Extract the (x, y) coordinate from the center of the cell holding the provided text.  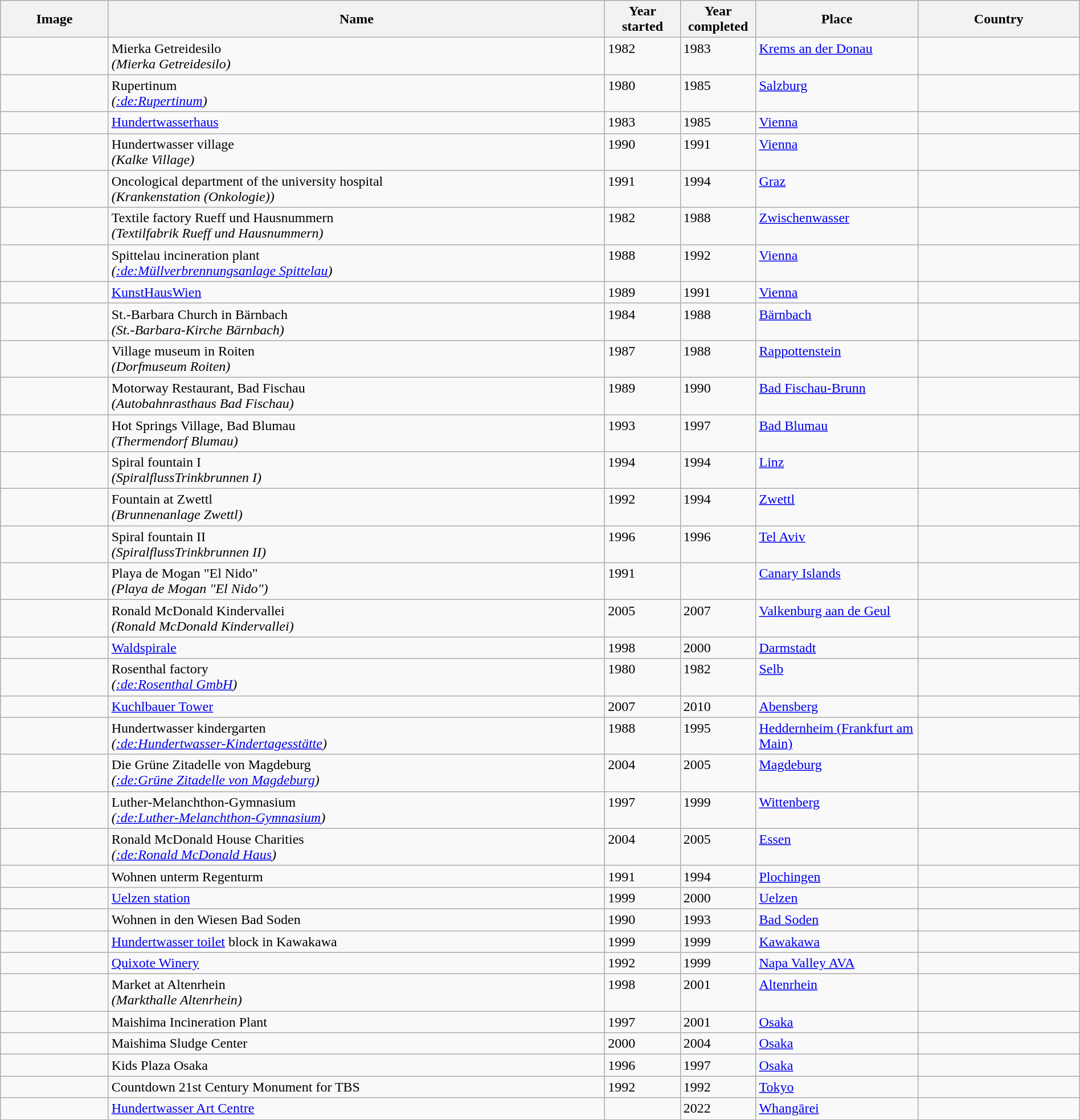
Altenrhein (837, 992)
Die Grüne Zitadelle von Magdeburg (:de:Grüne Zitadelle von Magdeburg) (357, 772)
Year completed (718, 19)
Uelzen (837, 898)
Spittelau incineration plant (:de:Müllverbrennungsanlage Spittelau) (357, 263)
Bad Blumau (837, 433)
Bad Fischau-Brunn (837, 395)
Valkenburg aan de Geul (837, 619)
Zwettl (837, 507)
Ronald McDonald Kindervallei (Ronald McDonald Kindervallei) (357, 619)
Fountain at Zwettl (Brunnenanlage Zwettl) (357, 507)
Wohnen in den Wiesen Bad Soden (357, 919)
Image (55, 19)
Village museum in Roiten (Dorfmuseum Roiten) (357, 359)
KunstHausWien (357, 292)
Essen (837, 847)
Market at Altenrhein (Markthalle Altenrhein) (357, 992)
Bad Soden (837, 919)
Heddernheim (Frankfurt am Main) (837, 736)
Name (357, 19)
Canary Islands (837, 581)
Abensberg (837, 706)
1984 (643, 321)
Krems an der Donau (837, 56)
Selb (837, 677)
Oncological department of the university hospital (Krankenstation (Onkologie)) (357, 189)
Hundertwasser Art Centre (357, 1109)
Countdown 21st Century Monument for TBS (357, 1087)
Hundertwasserhaus (357, 122)
1995 (718, 736)
Linz (837, 471)
Whangārei (837, 1109)
Graz (837, 189)
Hundertwasser kindergarten (:de:Hundertwasser-Kindertagesstätte) (357, 736)
1987 (643, 359)
Spiral fountain ІІ (SpiralflussTrinkbrunnen ІІ) (357, 545)
Kids Plaza Osaka (357, 1065)
Uelzen station (357, 898)
Mierka Getreidesilo (Mierka Getreidesilo) (357, 56)
Quixote Winery (357, 963)
Darmstadt (837, 648)
Napa Valley AVA (837, 963)
Textile factory Rueff und Hausnummern (Textilfabrik Rueff und Hausnummern) (357, 226)
St.-Barbara Church in Bärnbach (St.-Barbara-Kirche Bärnbach) (357, 321)
Country (999, 19)
Hot Springs Village, Bad Blumau (Thermendorf Blumau) (357, 433)
Kawakawa (837, 942)
Hundertwasser village (Kalke Village) (357, 152)
Tokyo (837, 1087)
Hundertwasser toilet block in Kawakawa (357, 942)
Ronald McDonald House Charities (:de:Ronald McDonald Haus) (357, 847)
Wohnen unterm Regenturm (357, 876)
2022 (718, 1109)
Wittenberg (837, 810)
Rupertinum (:de:Rupertinum) (357, 93)
Zwischenwasser (837, 226)
Plochingen (837, 876)
Maishima Incineration Plant (357, 1022)
Place (837, 19)
Kuchlbauer Tower (357, 706)
Maishima Sludge Center (357, 1044)
Playa de Mogan "El Nido" (Playa de Mogan "El Nido") (357, 581)
Rappottenstein (837, 359)
Bärnbach (837, 321)
Rosenthal factory (:de:Rosenthal GmbH) (357, 677)
Spiral fountain І (SpiralflussTrinkbrunnen I) (357, 471)
Tel Aviv (837, 545)
2010 (718, 706)
Luther-Melanchthon-Gymnasium (:de:Luther-Melanchthon-Gymnasium) (357, 810)
Year started (643, 19)
Motorway Restaurant, Bad Fischau (Autobahnrasthaus Bad Fischau) (357, 395)
Salzburg (837, 93)
Magdeburg (837, 772)
Waldspirale (357, 648)
